Output the (X, Y) coordinate of the center of the cell containing the given text.  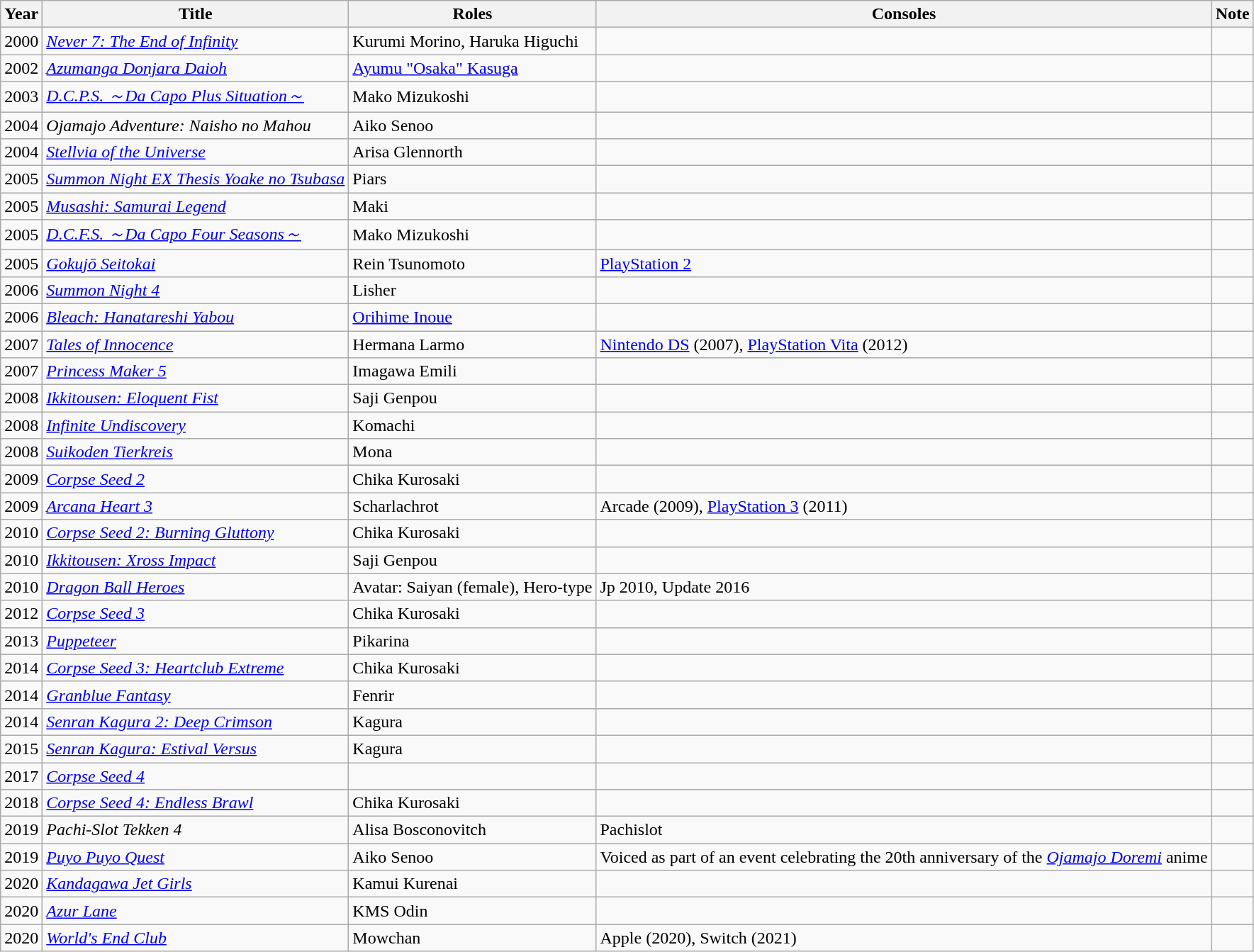
Apple (2020), Switch (2021) (904, 938)
Corpse Seed 3 (196, 614)
D.C.F.S. ～Da Capo Four Seasons～ (196, 235)
Kamui Kurenai (472, 884)
Ikkitousen: Xross Impact (196, 560)
2002 (21, 68)
2015 (21, 749)
2013 (21, 641)
Tales of Innocence (196, 344)
Pikarina (472, 641)
Puppeteer (196, 641)
Piars (472, 179)
Orihime Inoue (472, 317)
Jp 2010, Update 2016 (904, 587)
Rein Tsunomoto (472, 263)
Nintendo DS (2007), PlayStation Vita (2012) (904, 344)
Komachi (472, 425)
Musashi: Samurai Legend (196, 206)
Year (21, 14)
Pachi-Slot Tekken 4 (196, 830)
Corpse Seed 2: Burning Gluttony (196, 533)
Summon Night EX Thesis Yoake no Tsubasa (196, 179)
2018 (21, 803)
Princess Maker 5 (196, 371)
Dragon Ball Heroes (196, 587)
Stellvia of the Universe (196, 152)
KMS Odin (472, 911)
PlayStation 2 (904, 263)
Arcade (2009), PlayStation 3 (2011) (904, 506)
Arisa Glennorth (472, 152)
Corpse Seed 3: Heartclub Extreme (196, 668)
Kandagawa Jet Girls (196, 884)
Mowchan (472, 938)
Lisher (472, 290)
2003 (21, 96)
Voiced as part of an event celebrating the 20th anniversary of the Ojamajo Doremi anime (904, 857)
Imagawa Emili (472, 371)
Suikoden Tierkreis (196, 452)
Gokujō Seitokai (196, 263)
Summon Night 4 (196, 290)
Azumanga Donjara Daioh (196, 68)
Mona (472, 452)
2012 (21, 614)
Avatar: Saiyan (female), Hero-type (472, 587)
Alisa Bosconovitch (472, 830)
2000 (21, 41)
Kurumi Morino, Haruka Higuchi (472, 41)
Pachislot (904, 830)
Corpse Seed 4 (196, 776)
Note (1232, 14)
Arcana Heart 3 (196, 506)
Senran Kagura 2: Deep Crimson (196, 722)
Ikkitousen: Eloquent Fist (196, 398)
Fenrir (472, 695)
Puyo Puyo Quest (196, 857)
Roles (472, 14)
Senran Kagura: Estival Versus (196, 749)
Hermana Larmo (472, 344)
Corpse Seed 2 (196, 479)
Title (196, 14)
D.C.P.S. ～Da Capo Plus Situation～ (196, 96)
Bleach: Hanatareshi Yabou (196, 317)
Never 7: The End of Infinity (196, 41)
Consoles (904, 14)
Maki (472, 206)
Ojamajo Adventure: Naisho no Mahou (196, 125)
Granblue Fantasy (196, 695)
Infinite Undiscovery (196, 425)
2017 (21, 776)
World's End Club (196, 938)
Corpse Seed 4: Endless Brawl (196, 803)
Azur Lane (196, 911)
Ayumu "Osaka" Kasuga (472, 68)
Scharlachrot (472, 506)
